Return (x, y) of the center of cell containing provided text 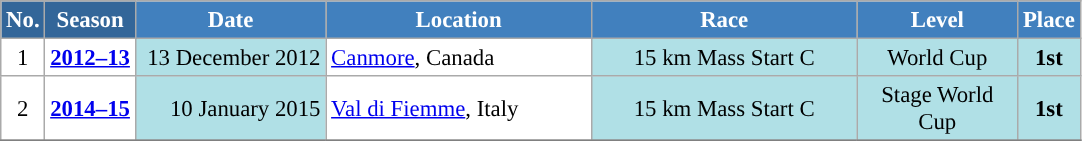
Place (1049, 20)
10 January 2015 (230, 108)
World Cup (938, 58)
1 (23, 58)
Location (459, 20)
13 December 2012 (230, 58)
Race (724, 20)
Val di Fiemme, Italy (459, 108)
Date (230, 20)
Level (938, 20)
Season (90, 20)
2 (23, 108)
Canmore, Canada (459, 58)
Stage World Cup (938, 108)
2014–15 (90, 108)
No. (23, 20)
2012–13 (90, 58)
